Pinpoint the cell where the given text exists, returning its [x, y] midpoint coordinate. 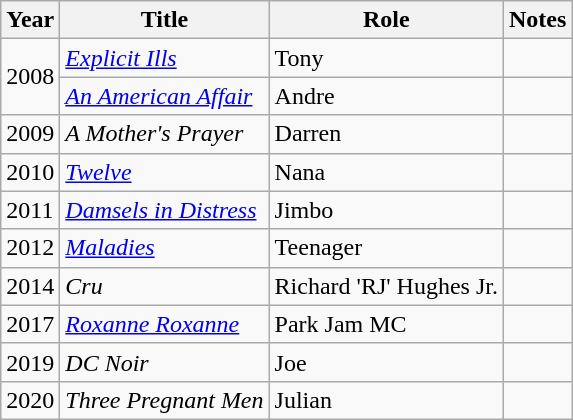
2012 [30, 248]
A Mother's Prayer [164, 134]
Three Pregnant Men [164, 400]
An American Affair [164, 96]
Park Jam MC [386, 324]
2020 [30, 400]
Title [164, 20]
Joe [386, 362]
DC Noir [164, 362]
2014 [30, 286]
Andre [386, 96]
Julian [386, 400]
2009 [30, 134]
2008 [30, 77]
Jimbo [386, 210]
Darren [386, 134]
Twelve [164, 172]
Teenager [386, 248]
Role [386, 20]
Notes [537, 20]
Tony [386, 58]
Year [30, 20]
2010 [30, 172]
Richard 'RJ' Hughes Jr. [386, 286]
2011 [30, 210]
Cru [164, 286]
Nana [386, 172]
Damsels in Distress [164, 210]
Roxanne Roxanne [164, 324]
Explicit Ills [164, 58]
2019 [30, 362]
2017 [30, 324]
Maladies [164, 248]
